Locate the cell with the specified text and output its (X, Y) center coordinate. 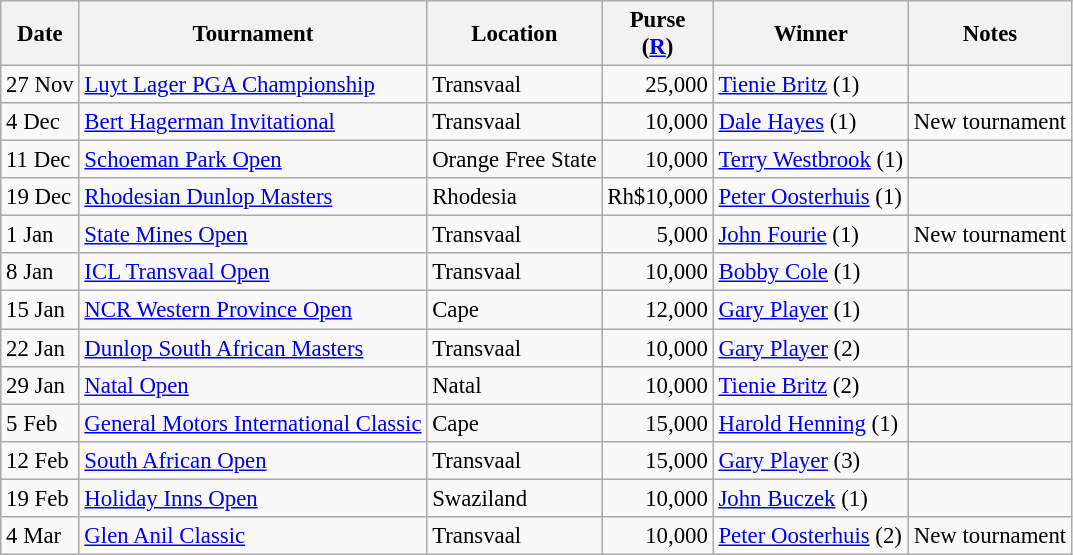
Orange Free State (514, 160)
Bert Hagerman Invitational (253, 122)
19 Feb (40, 498)
Gary Player (2) (810, 348)
Purse(R) (658, 34)
South African Open (253, 460)
ICL Transvaal Open (253, 273)
4 Dec (40, 122)
Holiday Inns Open (253, 498)
Glen Anil Classic (253, 536)
State Mines Open (253, 235)
John Fourie (1) (810, 235)
8 Jan (40, 273)
12,000 (658, 310)
27 Nov (40, 85)
Natal Open (253, 385)
Rhodesia (514, 197)
22 Jan (40, 348)
19 Dec (40, 197)
1 Jan (40, 235)
NCR Western Province Open (253, 310)
Rh$10,000 (658, 197)
Gary Player (3) (810, 460)
29 Jan (40, 385)
5 Feb (40, 423)
Gary Player (1) (810, 310)
Terry Westbrook (1) (810, 160)
12 Feb (40, 460)
4 Mar (40, 536)
Tienie Britz (2) (810, 385)
Dale Hayes (1) (810, 122)
Rhodesian Dunlop Masters (253, 197)
Dunlop South African Masters (253, 348)
General Motors International Classic (253, 423)
Luyt Lager PGA Championship (253, 85)
Schoeman Park Open (253, 160)
Winner (810, 34)
Bobby Cole (1) (810, 273)
Tournament (253, 34)
Tienie Britz (1) (810, 85)
Swaziland (514, 498)
15 Jan (40, 310)
25,000 (658, 85)
11 Dec (40, 160)
Peter Oosterhuis (2) (810, 536)
Harold Henning (1) (810, 423)
Peter Oosterhuis (1) (810, 197)
John Buczek (1) (810, 498)
Notes (990, 34)
Date (40, 34)
Location (514, 34)
5,000 (658, 235)
Natal (514, 385)
